Output the (X, Y) coordinate of the center of the cell containing the given text.  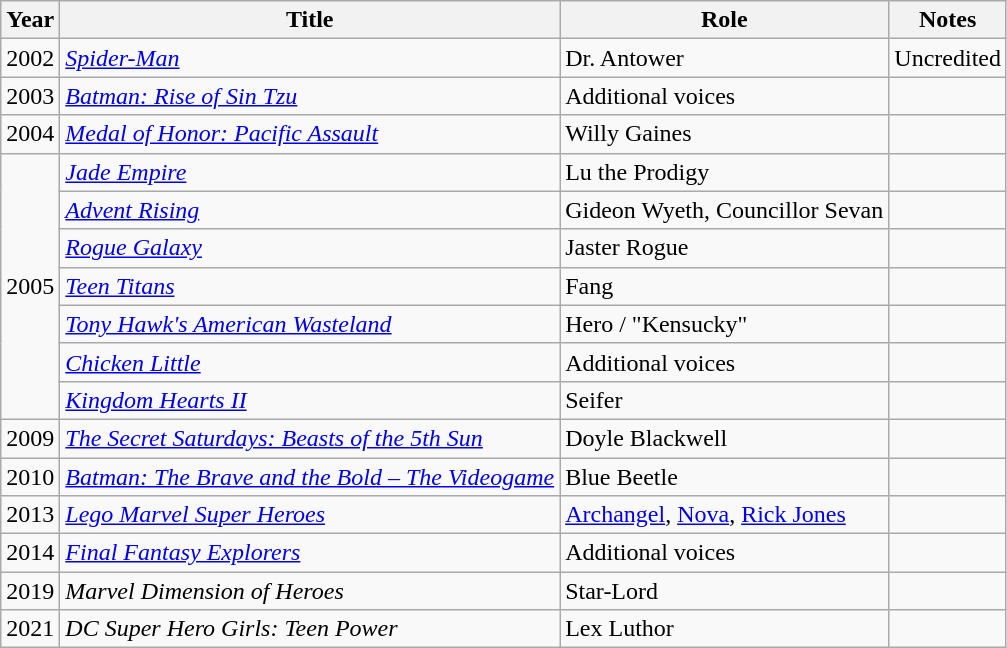
Jaster Rogue (724, 248)
Hero / "Kensucky" (724, 324)
Fang (724, 286)
Year (30, 20)
Marvel Dimension of Heroes (310, 591)
DC Super Hero Girls: Teen Power (310, 629)
2005 (30, 286)
2004 (30, 134)
Willy Gaines (724, 134)
Lex Luthor (724, 629)
Final Fantasy Explorers (310, 553)
Lu the Prodigy (724, 172)
Title (310, 20)
Doyle Blackwell (724, 438)
Batman: The Brave and the Bold – The Videogame (310, 477)
2010 (30, 477)
Role (724, 20)
Tony Hawk's American Wasteland (310, 324)
2009 (30, 438)
Medal of Honor: Pacific Assault (310, 134)
Seifer (724, 400)
Archangel, Nova, Rick Jones (724, 515)
Notes (948, 20)
Advent Rising (310, 210)
Kingdom Hearts II (310, 400)
Chicken Little (310, 362)
Spider-Man (310, 58)
2003 (30, 96)
Jade Empire (310, 172)
Rogue Galaxy (310, 248)
Star-Lord (724, 591)
The Secret Saturdays: Beasts of the 5th Sun (310, 438)
Batman: Rise of Sin Tzu (310, 96)
Gideon Wyeth, Councillor Sevan (724, 210)
2002 (30, 58)
Dr. Antower (724, 58)
2013 (30, 515)
Teen Titans (310, 286)
Lego Marvel Super Heroes (310, 515)
2021 (30, 629)
2014 (30, 553)
2019 (30, 591)
Uncredited (948, 58)
Blue Beetle (724, 477)
